Provide the (X, Y) coordinate of the cell's center where the given text is located.  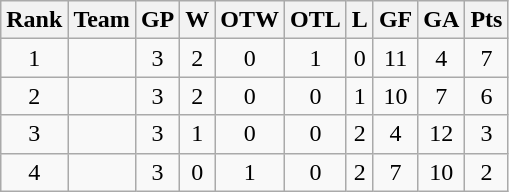
12 (442, 134)
Pts (486, 20)
6 (486, 96)
GA (442, 20)
Rank (34, 20)
L (360, 20)
Team (102, 20)
OTW (250, 20)
11 (395, 58)
GF (395, 20)
OTL (316, 20)
W (198, 20)
GP (157, 20)
